For the text-containing cell, return its midpoint in [x, y] coordinate format. 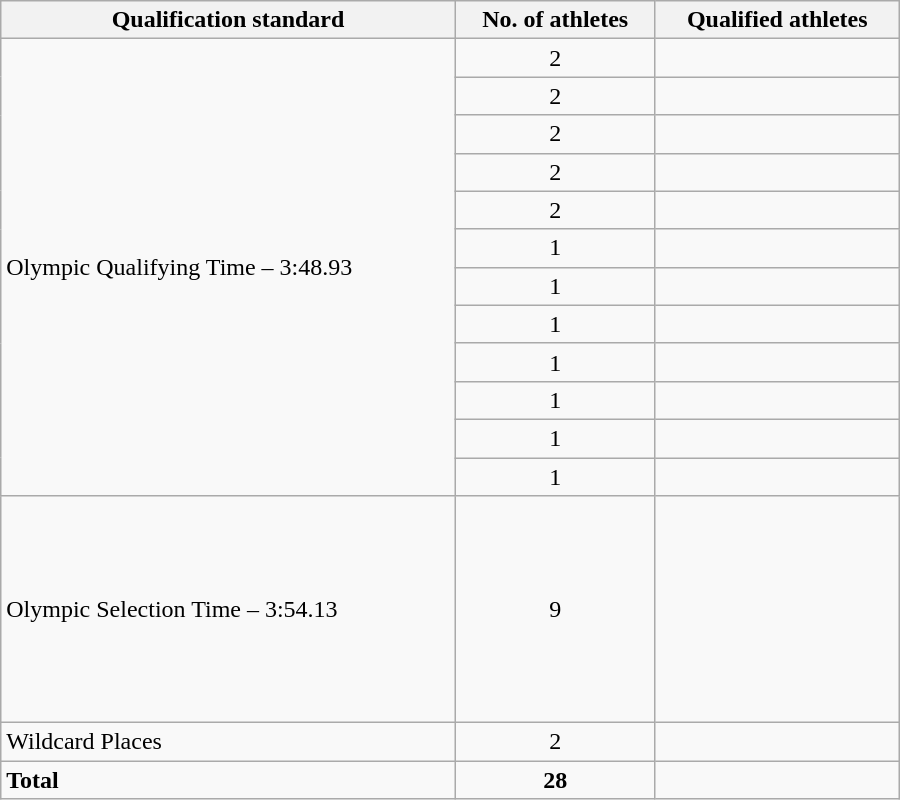
9 [555, 610]
Total [228, 780]
Wildcard Places [228, 742]
Olympic Qualifying Time – 3:48.93 [228, 268]
28 [555, 780]
Qualification standard [228, 20]
Olympic Selection Time – 3:54.13 [228, 610]
No. of athletes [555, 20]
Qualified athletes [777, 20]
